Locate the cell with the specified text and output its [X, Y] center coordinate. 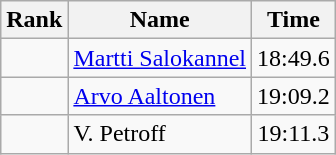
19:09.2 [294, 96]
Arvo Aaltonen [160, 96]
Name [160, 20]
Martti Salokannel [160, 58]
Rank [34, 20]
19:11.3 [294, 134]
18:49.6 [294, 58]
V. Petroff [160, 134]
Time [294, 20]
